Identify which cell holds the provided text, then report its [x, y] central coordinate. 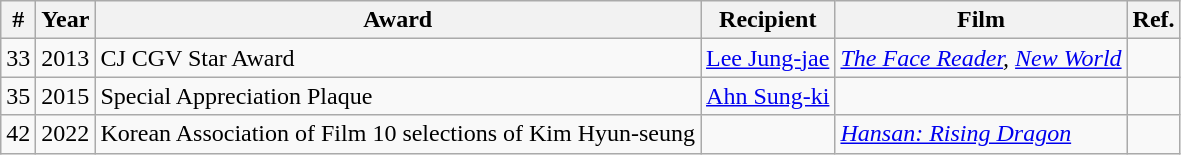
35 [18, 96]
Lee Jung-jae [768, 58]
The Face Reader, New World [981, 58]
Award [398, 20]
Special Appreciation Plaque [398, 96]
Ahn Sung-ki [768, 96]
2013 [66, 58]
42 [18, 134]
CJ CGV Star Award [398, 58]
Year [66, 20]
Recipient [768, 20]
# [18, 20]
Korean Association of Film 10 selections of Kim Hyun-seung [398, 134]
Hansan: Rising Dragon [981, 134]
2022 [66, 134]
Film [981, 20]
Ref. [1154, 20]
2015 [66, 96]
33 [18, 58]
